Identify which cell holds the provided text, then report its [X, Y] central coordinate. 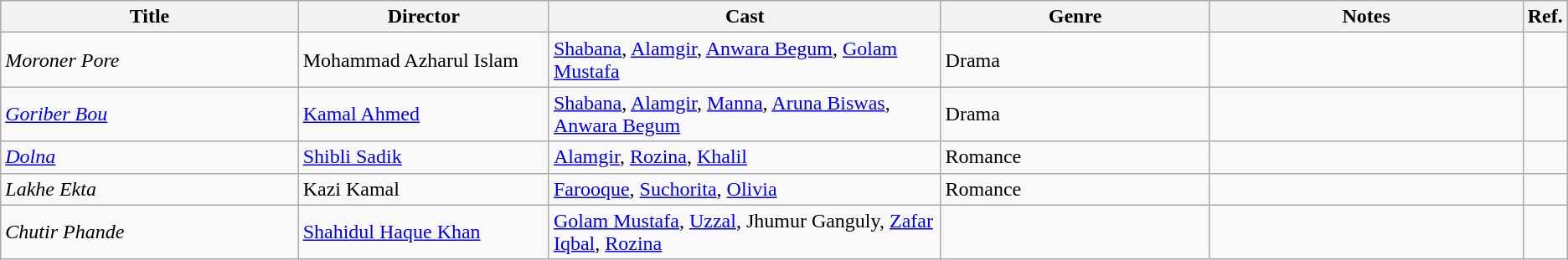
Kamal Ahmed [424, 114]
Ref. [1545, 17]
Shibli Sadik [424, 157]
Notes [1366, 17]
Goriber Bou [149, 114]
Shahidul Haque Khan [424, 232]
Farooque, Suchorita, Olivia [745, 189]
Shabana, Alamgir, Anwara Begum, Golam Mustafa [745, 60]
Golam Mustafa, Uzzal, Jhumur Ganguly, Zafar Iqbal, Rozina [745, 232]
Alamgir, Rozina, Khalil [745, 157]
Shabana, Alamgir, Manna, Aruna Biswas, Anwara Begum [745, 114]
Genre [1075, 17]
Cast [745, 17]
Dolna [149, 157]
Chutir Phande [149, 232]
Moroner Pore [149, 60]
Mohammad Azharul Islam [424, 60]
Title [149, 17]
Lakhe Ekta [149, 189]
Director [424, 17]
Kazi Kamal [424, 189]
